Extract the (x, y) coordinate from the center of the cell holding the provided text.  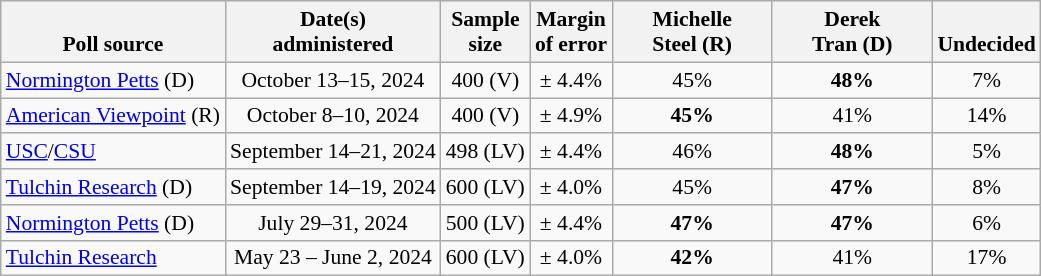
8% (986, 187)
May 23 – June 2, 2024 (333, 258)
Tulchin Research (113, 258)
September 14–19, 2024 (333, 187)
Poll source (113, 32)
Samplesize (486, 32)
October 13–15, 2024 (333, 80)
± 4.9% (571, 116)
17% (986, 258)
Marginof error (571, 32)
6% (986, 223)
July 29–31, 2024 (333, 223)
MichelleSteel (R) (692, 32)
42% (692, 258)
Undecided (986, 32)
498 (LV) (486, 152)
46% (692, 152)
500 (LV) (486, 223)
DerekTran (D) (852, 32)
October 8–10, 2024 (333, 116)
Tulchin Research (D) (113, 187)
American Viewpoint (R) (113, 116)
7% (986, 80)
Date(s)administered (333, 32)
USC/CSU (113, 152)
14% (986, 116)
September 14–21, 2024 (333, 152)
5% (986, 152)
